For the text-containing cell, return its midpoint in [x, y] coordinate format. 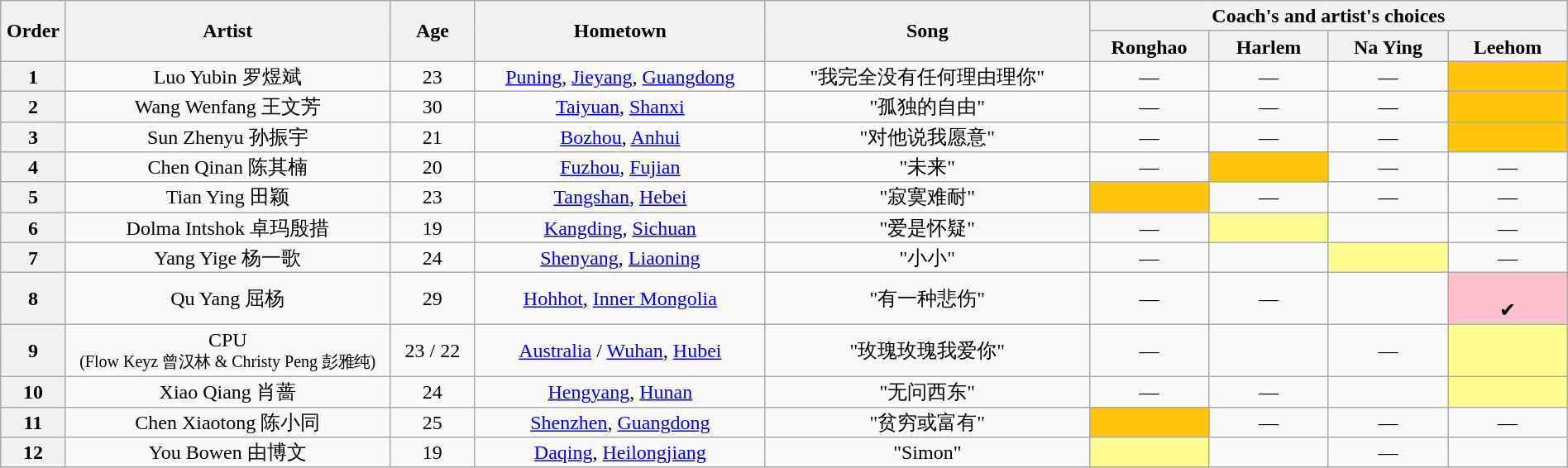
Na Ying [1388, 46]
Hengyang, Hunan [620, 392]
6 [33, 228]
Taiyuan, Shanxi [620, 106]
Leehom [1508, 46]
Kangding, Sichuan [620, 228]
Ronghao [1149, 46]
1 [33, 76]
Chen Qinan 陈其楠 [227, 167]
Chen Xiaotong 陈小同 [227, 422]
2 [33, 106]
"我完全没有任何理由理你" [927, 76]
"有一种悲伤" [927, 298]
Tangshan, Hebei [620, 197]
Artist [227, 31]
Tian Ying 田颖 [227, 197]
21 [432, 137]
Daqing, Heilongjiang [620, 453]
Song [927, 31]
CPU(Flow Keyz 曾汉林 & Christy Peng 彭雅纯) [227, 351]
Hohhot, Inner Mongolia [620, 298]
✔ [1508, 298]
"未来" [927, 167]
23 / 22 [432, 351]
Australia / Wuhan, Hubei [620, 351]
Luo Yubin 罗煜斌 [227, 76]
29 [432, 298]
"小小" [927, 258]
"寂寞难耐" [927, 197]
Qu Yang 屈杨 [227, 298]
You Bowen 由博文 [227, 453]
Shenzhen, Guangdong [620, 422]
"爱是怀疑" [927, 228]
"对他说我愿意" [927, 137]
11 [33, 422]
Wang Wenfang 王文芳 [227, 106]
Shenyang, Liaoning [620, 258]
3 [33, 137]
10 [33, 392]
25 [432, 422]
"无问西东" [927, 392]
12 [33, 453]
Puning, Jieyang, Guangdong [620, 76]
Order [33, 31]
Sun Zhenyu 孙振宇 [227, 137]
Dolma Intshok 卓玛殷措 [227, 228]
Bozhou, Anhui [620, 137]
30 [432, 106]
"Simon" [927, 453]
Xiao Qiang 肖蔷 [227, 392]
Coach's and artist's choices [1328, 17]
Harlem [1269, 46]
Age [432, 31]
"玫瑰玫瑰我爱你" [927, 351]
4 [33, 167]
20 [432, 167]
"孤独的自由" [927, 106]
Hometown [620, 31]
5 [33, 197]
7 [33, 258]
9 [33, 351]
8 [33, 298]
Yang Yige 杨一歌 [227, 258]
"贫穷或富有" [927, 422]
Fuzhou, Fujian [620, 167]
